From the cell containing the given text, extract its center point as (X, Y) coordinate. 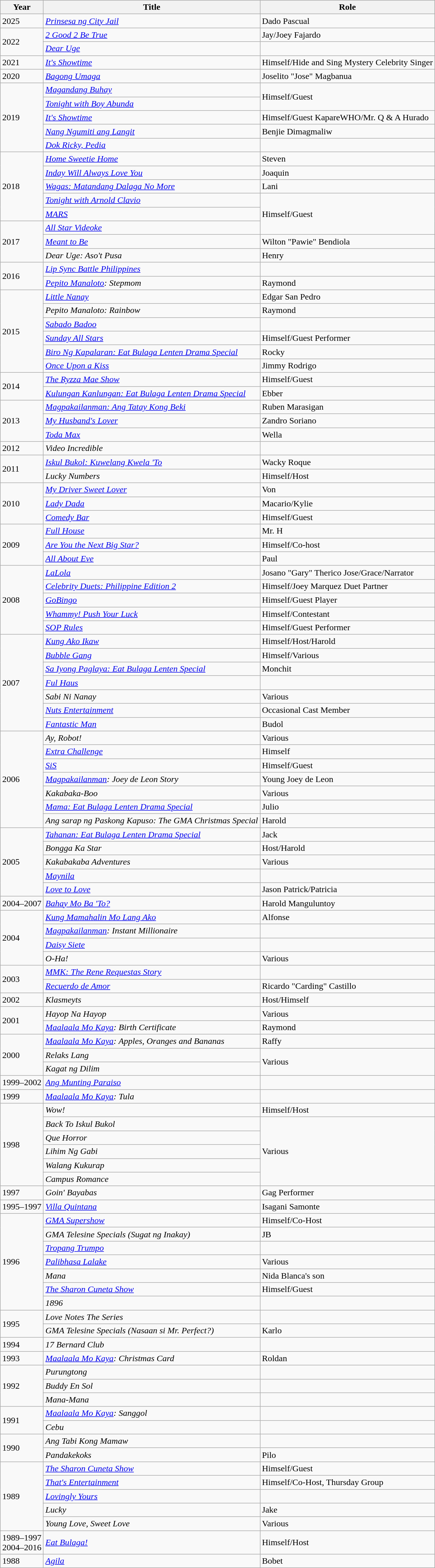
Nida Blanca's son (347, 1275)
Sunday All Stars (152, 338)
Role (347, 7)
2011 (22, 469)
1993 (22, 1358)
2001 (22, 1020)
Gag Performer (347, 1193)
MMK: The Rene Requestas Story (152, 972)
My Driver Sweet Lover (152, 490)
O-Ha! (152, 958)
Iskul Bukol: Kuwelang Kwela 'To (152, 462)
Himself/Contestant (347, 614)
Daisy Siete (152, 945)
Hayop Na Hayop (152, 1013)
Cebu (152, 1427)
Toda Max (152, 435)
Ang sarap ng Paskong Kapuso: The GMA Christmas Special (152, 820)
SOP Rules (152, 628)
Occasional Cast Member (347, 710)
Title (152, 7)
Biro Ng Kapalaran: Eat Bulaga Lenten Drama Special (152, 352)
Ang Munting Paraiso (152, 1083)
Eat Bulaga! (152, 1542)
1994 (22, 1345)
Lucky Numbers (152, 476)
2021 (22, 62)
Wacky Roque (347, 462)
Budol (347, 724)
Bobet (347, 1561)
2014 (22, 386)
Jason Patrick/Patricia (347, 890)
Video Incredible (152, 448)
Pilo (347, 1455)
Buddy En Sol (152, 1386)
Jimmy Rodrigo (347, 365)
Klasmeyts (152, 1000)
2009 (22, 545)
Ful Haus (152, 683)
Magpakailanman: Ang Tatay Kong Beki (152, 407)
Himself/Co-Host, Thursday Group (347, 1482)
Fantastic Man (152, 724)
Extra Challenge (152, 752)
Kagat ng Dilim (152, 1069)
2025 (22, 21)
Bahay Mo Ba 'To? (152, 903)
1998 (22, 1145)
Prinsesa ng City Jail (152, 21)
1997 (22, 1193)
Julio (347, 807)
Jake (347, 1510)
Villa Quintana (152, 1207)
Josano "Gary" Therico Jose/Grace/Narrator (347, 572)
Lani (347, 187)
Ruben Marasigan (347, 407)
Goin' Bayabas (152, 1193)
Little Nanay (152, 297)
Bagong Umaga (152, 76)
1990 (22, 1448)
1999–2002 (22, 1083)
Full House (152, 531)
2003 (22, 979)
2012 (22, 448)
GoBingo (152, 600)
Magpakailanman: Joey de Leon Story (152, 779)
Raffy (347, 1041)
Edgar San Pedro (347, 297)
2 Good 2 Be True (152, 35)
1995 (22, 1324)
Purungtong (152, 1372)
Joselito "Jose" Magbanua (347, 76)
Harold Manguluntoy (347, 903)
Alfonse (347, 917)
Harold (347, 820)
1991 (22, 1420)
Comedy Bar (152, 517)
Pandakekoks (152, 1455)
Wilton "Pawie" Bendiola (347, 242)
Home Sweetie Home (152, 159)
Young Joey de Leon (347, 779)
2015 (22, 331)
2022 (22, 42)
Maalaala Mo Kaya: Tula (152, 1096)
Maalaala Mo Kaya: Christmas Card (152, 1358)
Lovingly Yours (152, 1496)
Sabi Ni Nanay (152, 697)
Walang Kukurap (152, 1165)
SiS (152, 765)
Maynila (152, 876)
Mana-Mana (152, 1400)
Maalaala Mo Kaya: Birth Certificate (152, 1027)
Are You the Next Big Star? (152, 545)
1999 (22, 1096)
Roldan (347, 1358)
Himself/Host/Harold (347, 641)
Himself/Co-host (347, 545)
Young Love, Sweet Love (152, 1524)
Wella (347, 435)
Macario/Kylie (347, 503)
Mana (152, 1275)
Sa Iyong Paglaya: Eat Bulaga Lenten Special (152, 669)
Bubble Gang (152, 655)
Von (347, 490)
1989–19972004–2016 (22, 1542)
GMA Supershow (152, 1220)
Recuerdo de Amor (152, 986)
1988 (22, 1561)
Maalaala Mo Kaya: Sanggol (152, 1413)
2010 (22, 503)
All Star Videoke (152, 228)
Mama: Eat Bulaga Lenten Drama Special (152, 807)
Henry (347, 255)
Que Horror (152, 1138)
GMA Telesine Specials (Sugat ng Inakay) (152, 1234)
Benjie Dimagmaliw (347, 131)
Maalaala Mo Kaya: Apples, Oranges and Bananas (152, 1041)
Campus Romance (152, 1179)
That's Entertainment (152, 1482)
Joaquin (347, 173)
Palibhasa Lalake (152, 1262)
2006 (22, 779)
Kulungan Kanlungan: Eat Bulaga Lenten Drama Special (152, 393)
Himself/Hide and Sing Mystery Celebrity Singer (347, 62)
GMA Telesine Specials (Nasaan si Mr. Perfect?) (152, 1331)
Tonight with Boy Abunda (152, 104)
Zandro Soriano (347, 421)
Host/Harold (347, 848)
JB (347, 1234)
17 Bernard Club (152, 1345)
2004–2007 (22, 903)
2005 (22, 862)
Dear Uge: Aso't Pusa (152, 255)
1896 (152, 1303)
Kakabaka-Boo (152, 793)
Himself/Joey Marquez Duet Partner (347, 586)
Himself (347, 752)
Tahanan: Eat Bulaga Lenten Drama Special (152, 834)
Paul (347, 559)
Tropang Trumpo (152, 1248)
Lihim Ng Gabi (152, 1151)
Isagani Samonte (347, 1207)
1992 (22, 1386)
Tonight with Arnold Clavio (152, 200)
Host/Himself (347, 1000)
Whammy! Push Your Luck (152, 614)
Rocky (347, 352)
Kung Mamahalin Mo Lang Ako (152, 917)
Dok Ricky, Pedia (152, 145)
2004 (22, 938)
Love Notes The Series (152, 1317)
2019 (22, 117)
Ang Tabi Kong Mamaw (152, 1441)
Magpakailanman: Instant Millionaire (152, 931)
Love to Love (152, 890)
Magandang Buhay (152, 90)
Kakabakaba Adventures (152, 862)
Nang Ngumiti ang Langit (152, 131)
Dear Uge (152, 49)
Agila (152, 1561)
Inday Will Always Love You (152, 173)
Pepito Manaloto: Stepmom (152, 283)
Jay/Joey Fajardo (347, 35)
Year (22, 7)
All About Eve (152, 559)
My Husband's Lover (152, 421)
MARS (152, 214)
2007 (22, 683)
Ricardo "Carding" Castillo (347, 986)
Bongga Ka Star (152, 848)
Once Upon a Kiss (152, 365)
The Ryzza Mae Show (152, 379)
Celebrity Duets: Philippine Edition 2 (152, 586)
2013 (22, 421)
LaLola (152, 572)
Jack (347, 834)
Himself/Guest Player (347, 600)
Ebber (347, 393)
1989 (22, 1496)
Lucky (152, 1510)
Wagas: Matandang Dalaga No More (152, 187)
Relaks Lang (152, 1055)
2008 (22, 600)
2000 (22, 1055)
Himself/Co-Host (347, 1220)
Pepito Manaloto: Rainbow (152, 310)
Himself/Various (347, 655)
1996 (22, 1262)
Wow! (152, 1110)
Karlo (347, 1331)
Meant to Be (152, 242)
2002 (22, 1000)
1995–1997 (22, 1207)
2018 (22, 186)
Lip Sync Battle Philippines (152, 269)
Sabado Badoo (152, 324)
Ay, Robot! (152, 738)
2020 (22, 76)
Dado Pascual (347, 21)
Lady Dada (152, 503)
Steven (347, 159)
Mr. H (347, 531)
Kung Ako Ikaw (152, 641)
Himself/Guest KapareWHO/Mr. Q & A Hurado (347, 117)
Monchit (347, 669)
2016 (22, 276)
2017 (22, 242)
Back To Iskul Bukol (152, 1124)
Nuts Entertainment (152, 710)
